Search for the cell housing the specified text and yield its [X, Y] center coordinate. 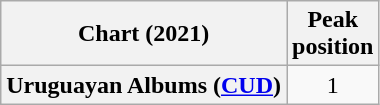
Uruguayan Albums (CUD) [144, 85]
Peakposition [333, 34]
Chart (2021) [144, 34]
1 [333, 85]
